Search for the cell housing the specified text and yield its [X, Y] center coordinate. 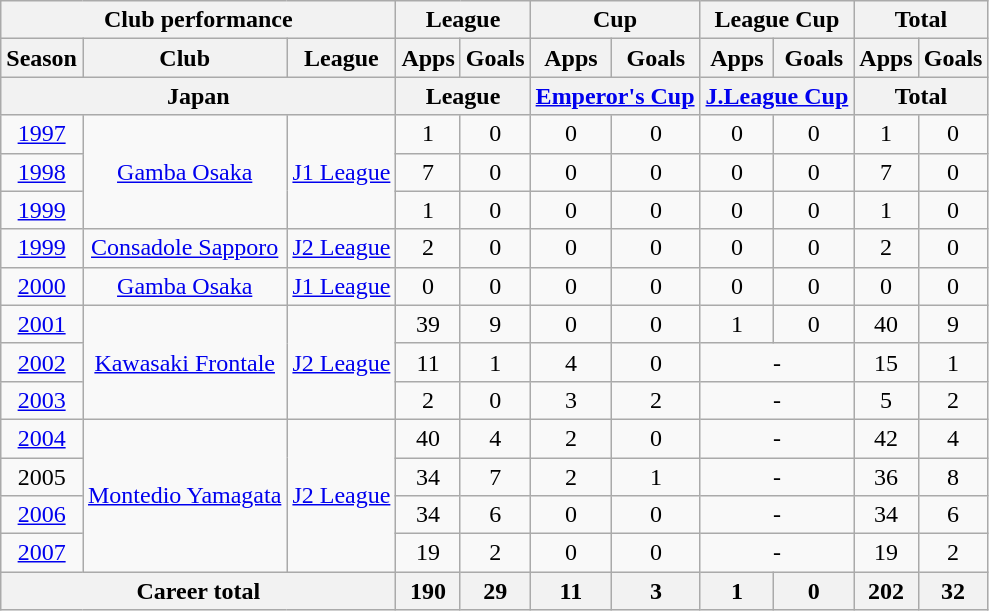
2004 [42, 438]
42 [886, 438]
Club performance [198, 20]
190 [428, 591]
15 [886, 362]
2007 [42, 553]
Career total [198, 591]
8 [953, 477]
Kawasaki Frontale [184, 362]
J.League Cup [777, 96]
Japan [198, 96]
Emperor's Cup [615, 96]
Club [184, 58]
Cup [615, 20]
202 [886, 591]
5 [886, 400]
Montedio Yamagata [184, 495]
Consadole Sapporo [184, 248]
1997 [42, 134]
36 [886, 477]
League Cup [777, 20]
2006 [42, 515]
2002 [42, 362]
2001 [42, 324]
32 [953, 591]
29 [495, 591]
1998 [42, 172]
Season [42, 58]
39 [428, 324]
2000 [42, 286]
2003 [42, 400]
2005 [42, 477]
